Scan for the cell matching the given text and deliver its [X, Y] coordinate at center. 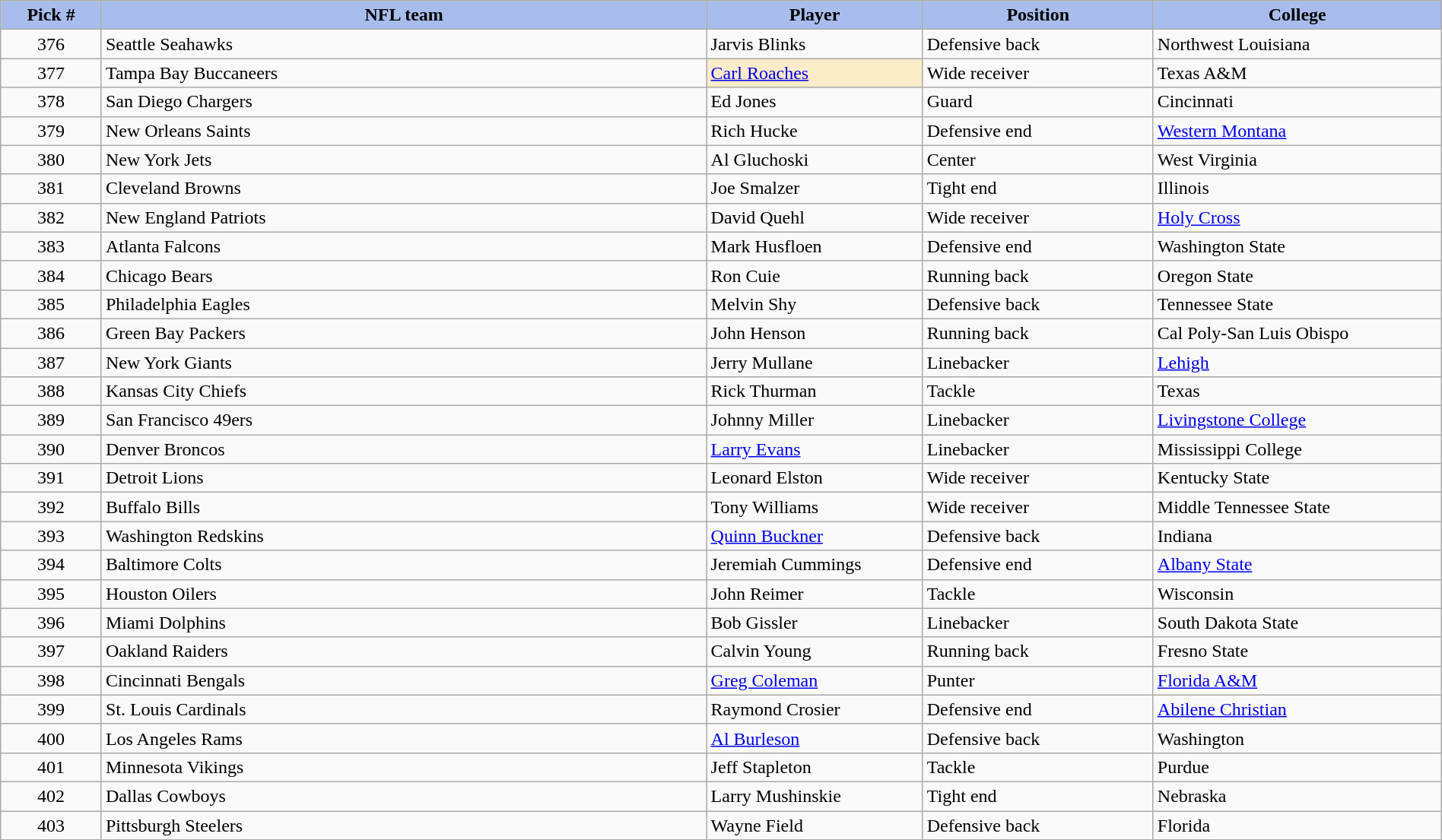
Middle Tennessee State [1297, 507]
Kentucky State [1297, 478]
Purdue [1297, 767]
Detroit Lions [404, 478]
Rich Hucke [815, 131]
402 [52, 796]
Kansas City Chiefs [404, 391]
385 [52, 304]
Oregon State [1297, 275]
Cincinnati Bengals [404, 680]
San Francisco 49ers [404, 420]
Houston Oilers [404, 594]
378 [52, 102]
Larry Evans [815, 449]
384 [52, 275]
386 [52, 333]
Texas [1297, 391]
Philadelphia Eagles [404, 304]
College [1297, 15]
399 [52, 709]
Player [815, 15]
Larry Mushinskie [815, 796]
Tony Williams [815, 507]
Cleveland Browns [404, 189]
Los Angeles Rams [404, 738]
397 [52, 651]
Green Bay Packers [404, 333]
Buffalo Bills [404, 507]
383 [52, 246]
Punter [1037, 680]
John Reimer [815, 594]
Al Burleson [815, 738]
Johnny Miller [815, 420]
John Henson [815, 333]
Greg Coleman [815, 680]
391 [52, 478]
New York Giants [404, 363]
Abilene Christian [1297, 709]
Jarvis Blinks [815, 44]
Carl Roaches [815, 73]
Al Gluchoski [815, 160]
400 [52, 738]
Dallas Cowboys [404, 796]
Florida A&M [1297, 680]
NFL team [404, 15]
Melvin Shy [815, 304]
380 [52, 160]
Rick Thurman [815, 391]
West Virginia [1297, 160]
Washington [1297, 738]
Joe Smalzer [815, 189]
Florida [1297, 825]
Wisconsin [1297, 594]
398 [52, 680]
396 [52, 623]
Ron Cuie [815, 275]
New England Patriots [404, 217]
Washington State [1297, 246]
Pittsburgh Steelers [404, 825]
Tampa Bay Buccaneers [404, 73]
Wayne Field [815, 825]
New York Jets [404, 160]
Seattle Seahawks [404, 44]
Mark Husfloen [815, 246]
Nebraska [1297, 796]
New Orleans Saints [404, 131]
382 [52, 217]
Ed Jones [815, 102]
Chicago Bears [404, 275]
394 [52, 565]
Texas A&M [1297, 73]
Washington Redskins [404, 536]
379 [52, 131]
Tennessee State [1297, 304]
Guard [1037, 102]
Position [1037, 15]
Mississippi College [1297, 449]
Livingstone College [1297, 420]
392 [52, 507]
Fresno State [1297, 651]
Bob Gissler [815, 623]
Western Montana [1297, 131]
Center [1037, 160]
Calvin Young [815, 651]
Jeff Stapleton [815, 767]
Pick # [52, 15]
Illinois [1297, 189]
Cal Poly-San Luis Obispo [1297, 333]
Baltimore Colts [404, 565]
Northwest Louisiana [1297, 44]
387 [52, 363]
388 [52, 391]
Raymond Crosier [815, 709]
403 [52, 825]
Jeremiah Cummings [815, 565]
393 [52, 536]
Albany State [1297, 565]
381 [52, 189]
St. Louis Cardinals [404, 709]
390 [52, 449]
377 [52, 73]
Indiana [1297, 536]
401 [52, 767]
Quinn Buckner [815, 536]
395 [52, 594]
389 [52, 420]
Oakland Raiders [404, 651]
376 [52, 44]
Lehigh [1297, 363]
Cincinnati [1297, 102]
Denver Broncos [404, 449]
South Dakota State [1297, 623]
Jerry Mullane [815, 363]
Holy Cross [1297, 217]
Minnesota Vikings [404, 767]
Leonard Elston [815, 478]
David Quehl [815, 217]
San Diego Chargers [404, 102]
Miami Dolphins [404, 623]
Atlanta Falcons [404, 246]
